Capture the cell that displays the provided text and extract its (x, y) central coordinate. 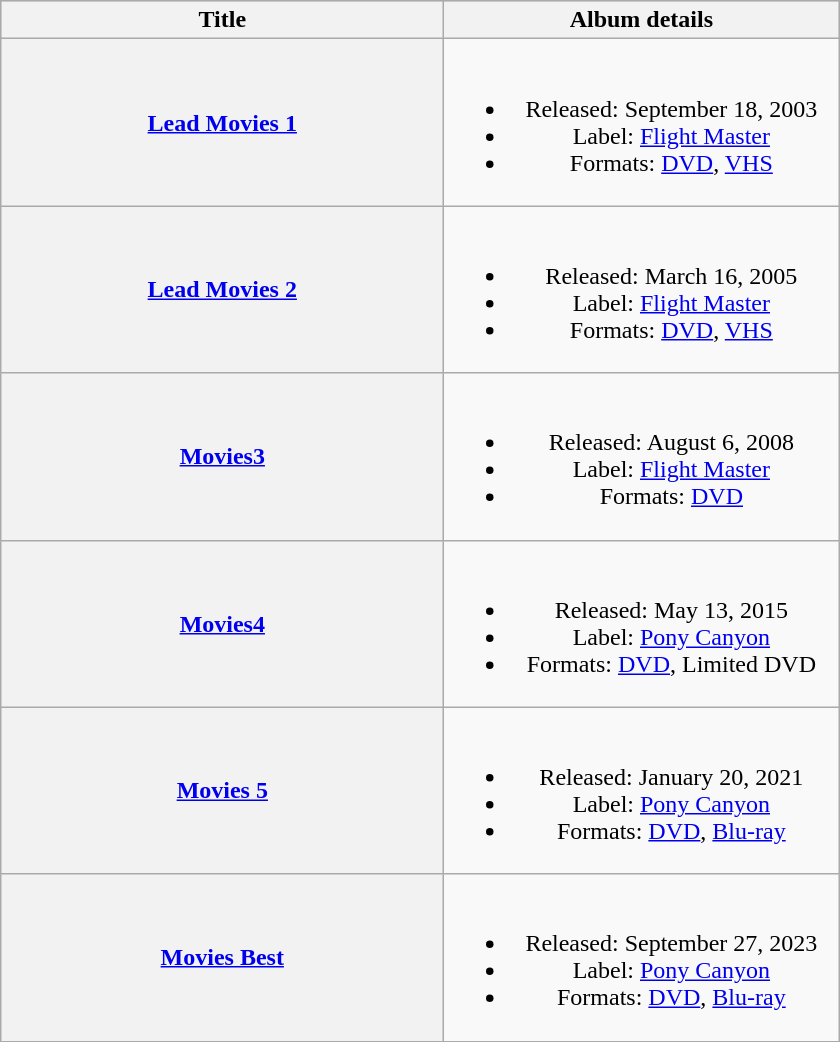
Released: September 27, 2023Label: Pony CanyonFormats: DVD, Blu-ray (642, 958)
Released: August 6, 2008Label: Flight MasterFormats: DVD (642, 456)
Title (222, 20)
Album details (642, 20)
Lead Movies 1 (222, 122)
Released: January 20, 2021Label: Pony CanyonFormats: DVD, Blu-ray (642, 790)
Lead Movies 2 (222, 290)
Released: March 16, 2005Label: Flight MasterFormats: DVD, VHS (642, 290)
Released: May 13, 2015Label: Pony CanyonFormats: DVD, Limited DVD (642, 624)
Movies Best (222, 958)
Released: September 18, 2003Label: Flight MasterFormats: DVD, VHS (642, 122)
Movies4 (222, 624)
Movies 5 (222, 790)
Movies3 (222, 456)
